Output the [x, y] coordinate of the center of the cell containing the given text.  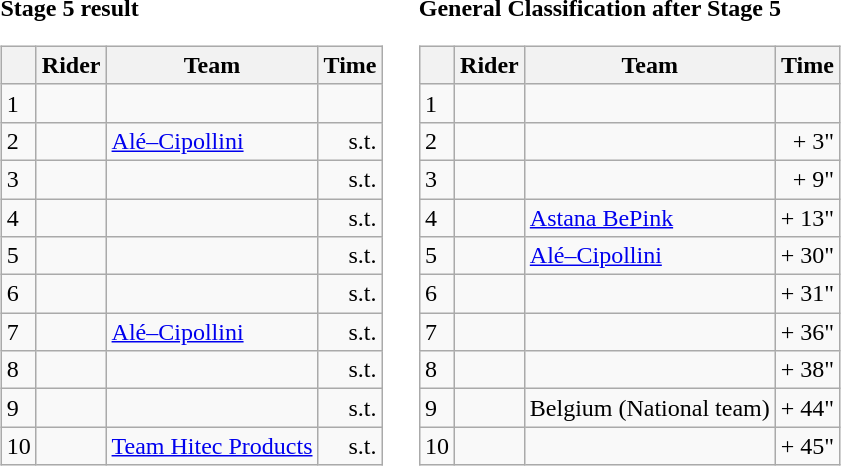
+ 3" [807, 141]
Team Hitec Products [212, 446]
Belgium (National team) [650, 408]
+ 30" [807, 256]
+ 45" [807, 446]
+ 44" [807, 408]
Astana BePink [650, 217]
+ 36" [807, 332]
+ 9" [807, 179]
+ 38" [807, 370]
+ 13" [807, 217]
+ 31" [807, 294]
